Search for the cell housing the specified text and yield its (x, y) center coordinate. 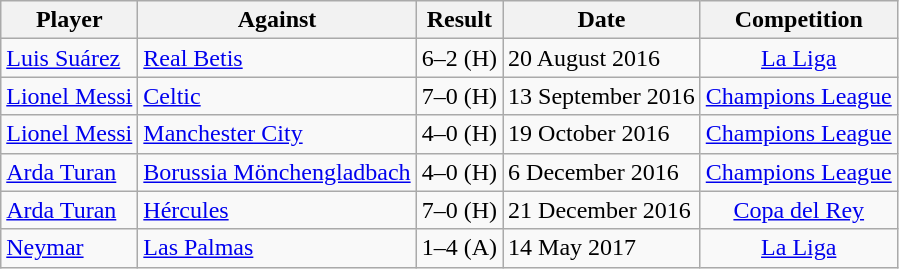
Copa del Rey (798, 210)
Against (277, 20)
1–4 (A) (459, 248)
Player (70, 20)
6 December 2016 (602, 172)
19 October 2016 (602, 134)
Date (602, 20)
Result (459, 20)
Celtic (277, 96)
Borussia Mönchengladbach (277, 172)
21 December 2016 (602, 210)
13 September 2016 (602, 96)
Hércules (277, 210)
Luis Suárez (70, 58)
14 May 2017 (602, 248)
Competition (798, 20)
20 August 2016 (602, 58)
6–2 (H) (459, 58)
Manchester City (277, 134)
Neymar (70, 248)
Las Palmas (277, 248)
Real Betis (277, 58)
